Provide the (x, y) coordinate of the cell's center where the given text is located.  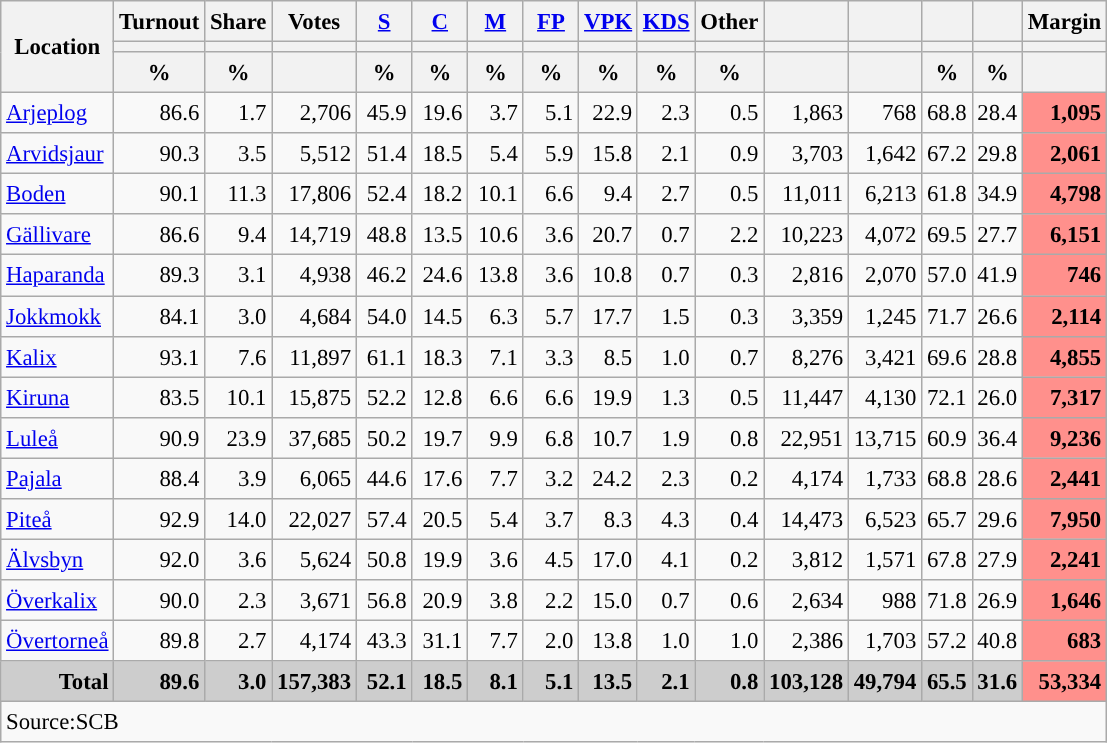
84.1 (160, 316)
52.1 (384, 682)
54.0 (384, 316)
8.5 (608, 356)
Votes (314, 22)
7.1 (496, 356)
56.8 (384, 600)
65.7 (947, 520)
36.4 (997, 438)
93.1 (160, 356)
9.9 (496, 438)
17.0 (608, 560)
6.8 (551, 438)
FP (551, 22)
4.3 (666, 520)
Piteå (58, 520)
3.9 (238, 478)
3.2 (551, 478)
26.6 (997, 316)
31.6 (997, 682)
65.5 (947, 682)
10.7 (608, 438)
8,276 (806, 356)
1,703 (884, 640)
88.4 (160, 478)
50.8 (384, 560)
Share (238, 22)
7.6 (238, 356)
89.6 (160, 682)
20.9 (440, 600)
52.2 (384, 398)
2,114 (1065, 316)
90.9 (160, 438)
20.5 (440, 520)
2,441 (1065, 478)
57.2 (947, 640)
19.6 (440, 114)
24.6 (440, 276)
83.5 (160, 398)
2.0 (551, 640)
1,245 (884, 316)
4.5 (551, 560)
3,421 (884, 356)
5.7 (551, 316)
Pajala (58, 478)
14,719 (314, 234)
Turnout (160, 22)
4,684 (314, 316)
71.7 (947, 316)
22,027 (314, 520)
3.8 (496, 600)
92.0 (160, 560)
2,061 (1065, 154)
2,706 (314, 114)
1,642 (884, 154)
69.5 (947, 234)
90.3 (160, 154)
7,317 (1065, 398)
2,816 (806, 276)
8.1 (496, 682)
51.4 (384, 154)
1,571 (884, 560)
768 (884, 114)
1.5 (666, 316)
46.2 (384, 276)
0.4 (730, 520)
14,473 (806, 520)
Total (58, 682)
Margin (1065, 22)
1,646 (1065, 600)
6,523 (884, 520)
1.3 (666, 398)
M (496, 22)
2,386 (806, 640)
61.1 (384, 356)
6,213 (884, 194)
69.6 (947, 356)
Location (58, 47)
Gällivare (58, 234)
VPK (608, 22)
1,095 (1065, 114)
KDS (666, 22)
4,938 (314, 276)
90.0 (160, 600)
18.3 (440, 356)
53,334 (1065, 682)
34.9 (997, 194)
20.7 (608, 234)
0.6 (730, 600)
103,128 (806, 682)
8.3 (608, 520)
27.7 (997, 234)
92.9 (160, 520)
22.9 (608, 114)
15,875 (314, 398)
11,011 (806, 194)
157,383 (314, 682)
12.8 (440, 398)
29.8 (997, 154)
67.8 (947, 560)
89.3 (160, 276)
Arvidsjaur (58, 154)
Älvsbyn (58, 560)
Source:SCB (554, 722)
72.1 (947, 398)
Kalix (58, 356)
31.1 (440, 640)
52.4 (384, 194)
683 (1065, 640)
17.7 (608, 316)
10,223 (806, 234)
10.6 (496, 234)
Arjeplog (58, 114)
22,951 (806, 438)
61.8 (947, 194)
5,512 (314, 154)
3,812 (806, 560)
5.9 (551, 154)
14.5 (440, 316)
2,070 (884, 276)
10.8 (608, 276)
Kiruna (58, 398)
1,733 (884, 478)
4,798 (1065, 194)
15.0 (608, 600)
26.9 (997, 600)
41.9 (997, 276)
Other (730, 22)
19.7 (440, 438)
67.2 (947, 154)
28.6 (997, 478)
27.9 (997, 560)
29.6 (997, 520)
57.4 (384, 520)
60.9 (947, 438)
3.1 (238, 276)
18.2 (440, 194)
3.5 (238, 154)
37,685 (314, 438)
S (384, 22)
13,715 (884, 438)
6,065 (314, 478)
49,794 (884, 682)
7,950 (1065, 520)
2,634 (806, 600)
9,236 (1065, 438)
4,855 (1065, 356)
988 (884, 600)
Överkalix (58, 600)
C (440, 22)
3,671 (314, 600)
48.8 (384, 234)
24.2 (608, 478)
Jokkmokk (58, 316)
11.3 (238, 194)
3.3 (551, 356)
44.6 (384, 478)
6,151 (1065, 234)
11,897 (314, 356)
0.9 (730, 154)
5,624 (314, 560)
89.8 (160, 640)
6.3 (496, 316)
4,072 (884, 234)
28.4 (997, 114)
14.0 (238, 520)
45.9 (384, 114)
17,806 (314, 194)
2,241 (1065, 560)
90.1 (160, 194)
43.3 (384, 640)
23.9 (238, 438)
Haparanda (58, 276)
26.0 (997, 398)
4.1 (666, 560)
1.7 (238, 114)
71.8 (947, 600)
15.8 (608, 154)
11,447 (806, 398)
3,359 (806, 316)
1,863 (806, 114)
3,703 (806, 154)
Luleå (58, 438)
17.6 (440, 478)
1.9 (666, 438)
50.2 (384, 438)
Boden (58, 194)
57.0 (947, 276)
28.8 (997, 356)
Övertorneå (58, 640)
746 (1065, 276)
4,130 (884, 398)
40.8 (997, 640)
